Detect which cell encompasses the target text, then output its (X, Y) center coordinate. 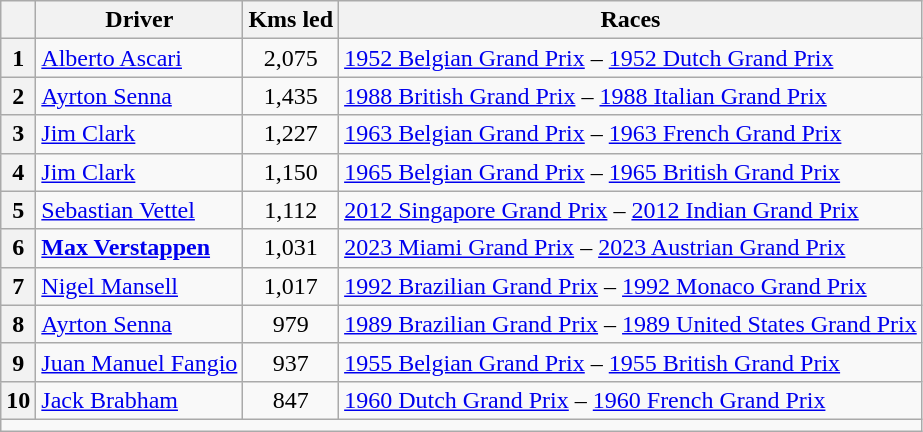
Driver (140, 20)
10 (18, 400)
1,112 (291, 210)
1963 Belgian Grand Prix – 1963 French Grand Prix (631, 134)
Jack Brabham (140, 400)
Max Verstappen (140, 248)
937 (291, 362)
1,031 (291, 248)
847 (291, 400)
Juan Manuel Fangio (140, 362)
1955 Belgian Grand Prix – 1955 British Grand Prix (631, 362)
1988 British Grand Prix – 1988 Italian Grand Prix (631, 96)
1952 Belgian Grand Prix – 1952 Dutch Grand Prix (631, 58)
3 (18, 134)
1989 Brazilian Grand Prix – 1989 United States Grand Prix (631, 324)
1,150 (291, 172)
7 (18, 286)
4 (18, 172)
1 (18, 58)
9 (18, 362)
1965 Belgian Grand Prix – 1965 British Grand Prix (631, 172)
2 (18, 96)
5 (18, 210)
Sebastian Vettel (140, 210)
6 (18, 248)
2012 Singapore Grand Prix – 2012 Indian Grand Prix (631, 210)
Alberto Ascari (140, 58)
2,075 (291, 58)
1960 Dutch Grand Prix – 1960 French Grand Prix (631, 400)
2023 Miami Grand Prix – 2023 Austrian Grand Prix (631, 248)
Nigel Mansell (140, 286)
979 (291, 324)
1,017 (291, 286)
Races (631, 20)
1992 Brazilian Grand Prix – 1992 Monaco Grand Prix (631, 286)
8 (18, 324)
Kms led (291, 20)
1,227 (291, 134)
1,435 (291, 96)
